Output the (X, Y) coordinate of the center of the cell containing the given text.  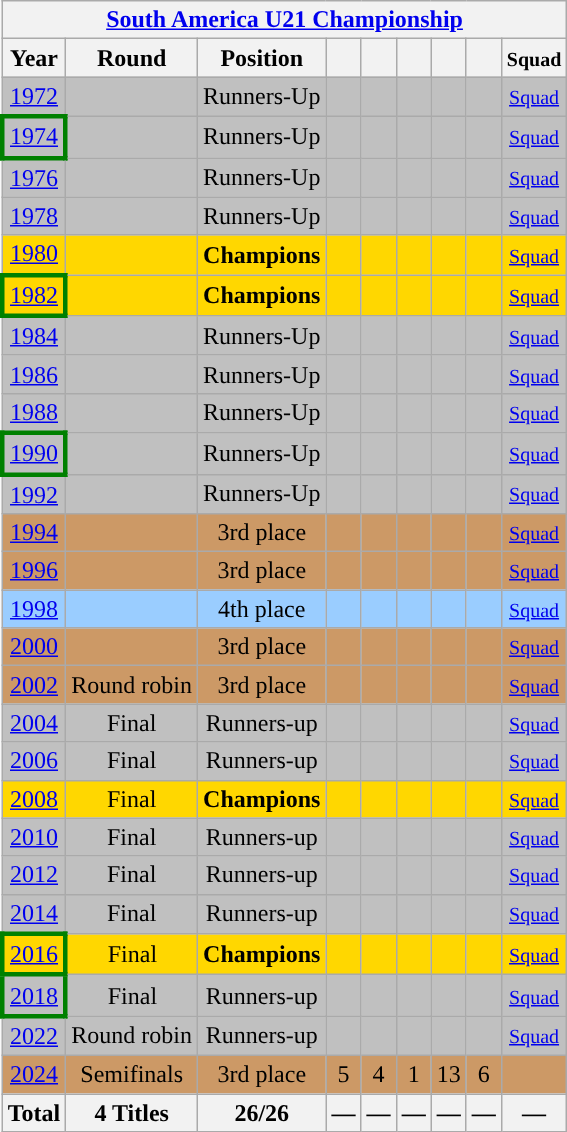
4 Titles (132, 1113)
1996 (34, 571)
Round (132, 58)
1994 (34, 533)
2018 (34, 996)
2022 (34, 1036)
Semifinals (132, 1074)
Position (262, 58)
2000 (34, 647)
4 (378, 1074)
1998 (34, 609)
1 (414, 1074)
1976 (34, 178)
Year (34, 58)
2002 (34, 685)
Total (34, 1113)
2014 (34, 914)
1986 (34, 374)
1980 (34, 255)
2024 (34, 1074)
4th place (262, 609)
1972 (34, 97)
2016 (34, 954)
13 (448, 1074)
1974 (34, 136)
2004 (34, 723)
1988 (34, 413)
1978 (34, 216)
6 (484, 1074)
South America U21 Championship (284, 20)
2006 (34, 761)
2010 (34, 837)
1984 (34, 336)
26/26 (262, 1113)
1990 (34, 454)
2008 (34, 799)
5 (344, 1074)
1992 (34, 494)
1982 (34, 296)
2012 (34, 875)
